Detect which cell encompasses the target text, then output its [x, y] center coordinate. 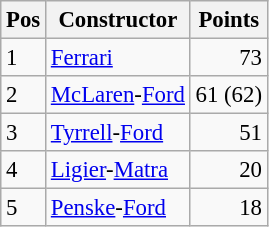
Points [228, 20]
61 (62) [228, 95]
2 [24, 95]
1 [24, 58]
18 [228, 208]
51 [228, 133]
Constructor [118, 20]
20 [228, 170]
Ferrari [118, 58]
5 [24, 208]
Penske-Ford [118, 208]
3 [24, 133]
Pos [24, 20]
4 [24, 170]
73 [228, 58]
McLaren-Ford [118, 95]
Tyrrell-Ford [118, 133]
Ligier-Matra [118, 170]
